For the text-containing cell, return its midpoint in (x, y) coordinate format. 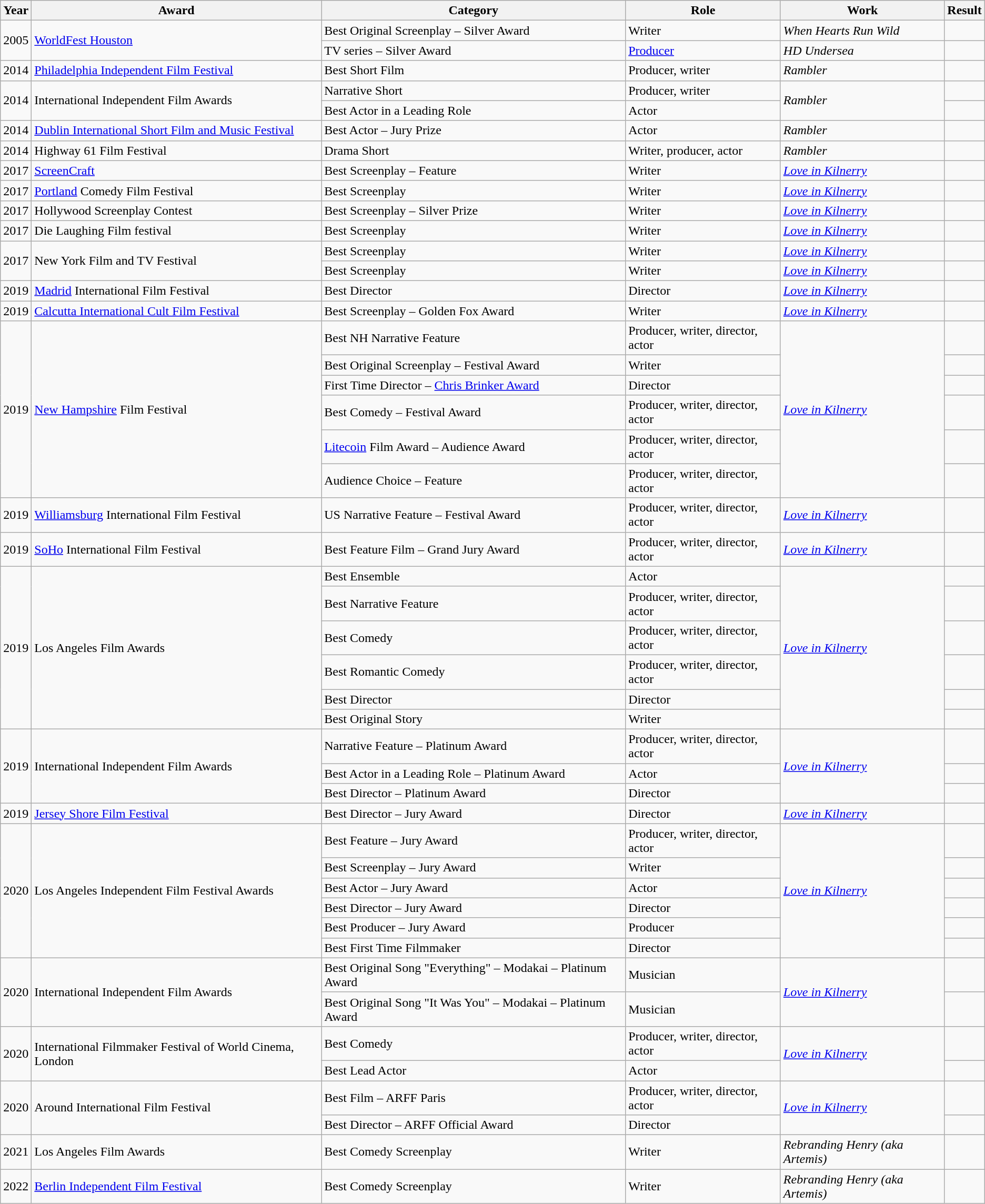
Best Director – ARFF Official Award (474, 1125)
Drama Short (474, 150)
Narrative Short (474, 91)
WorldFest Houston (177, 41)
Williamsburg International Film Festival (177, 515)
Role (703, 11)
Award (177, 11)
Best Actor in a Leading Role (474, 111)
Best Feature Film – Grand Jury Award (474, 549)
Best Producer – Jury Award (474, 928)
Year (16, 11)
ScreenCraft (177, 170)
Result (964, 11)
Best Screenplay – Golden Fox Award (474, 311)
Best Short Film (474, 71)
Best Screenplay – Silver Prize (474, 210)
Best Original Song "Everything" – Modakai – Platinum Award (474, 975)
Best Actor in a Leading Role – Platinum Award (474, 774)
Best Romantic Comedy (474, 671)
Audience Choice – Feature (474, 481)
Best Screenplay – Feature (474, 170)
Best Lead Actor (474, 1070)
When Hearts Run Wild (862, 31)
New Hampshire Film Festival (177, 409)
Best Actor – Jury Prize (474, 131)
2005 (16, 41)
Narrative Feature – Platinum Award (474, 746)
New York Film and TV Festival (177, 261)
Die Laughing Film festival (177, 230)
Writer, producer, actor (703, 150)
Los Angeles Independent Film Festival Awards (177, 890)
HD Undersea (862, 51)
Philadelphia Independent Film Festival (177, 71)
Jersey Shore Film Festival (177, 814)
Best Narrative Feature (474, 603)
US Narrative Feature – Festival Award (474, 515)
2022 (16, 1186)
Best Screenplay – Jury Award (474, 868)
Best Actor – Jury Award (474, 888)
Around International Film Festival (177, 1108)
Category (474, 11)
Best Original Song "It Was You" – Modakai – Platinum Award (474, 1009)
Dublin International Short Film and Music Festival (177, 131)
Portland Comedy Film Festival (177, 190)
Best Original Screenplay – Silver Award (474, 31)
Best First Time Filmmaker (474, 948)
Best Original Screenplay – Festival Award (474, 365)
Best Feature – Jury Award (474, 841)
Best NH Narrative Feature (474, 338)
Hollywood Screenplay Contest (177, 210)
2021 (16, 1152)
Best Director – Platinum Award (474, 794)
TV series – Silver Award (474, 51)
Litecoin Film Award – Audience Award (474, 446)
Best Original Story (474, 719)
Berlin Independent Film Festival (177, 1186)
Highway 61 Film Festival (177, 150)
Madrid International Film Festival (177, 291)
Best Ensemble (474, 576)
Best Film – ARFF Paris (474, 1098)
International Filmmaker Festival of World Cinema, London (177, 1053)
Calcutta International Cult Film Festival (177, 311)
First Time Director – Chris Brinker Award (474, 385)
Work (862, 11)
Best Comedy – Festival Award (474, 413)
SoHo International Film Festival (177, 549)
